Output the (x, y) coordinate of the center of the cell containing the given text.  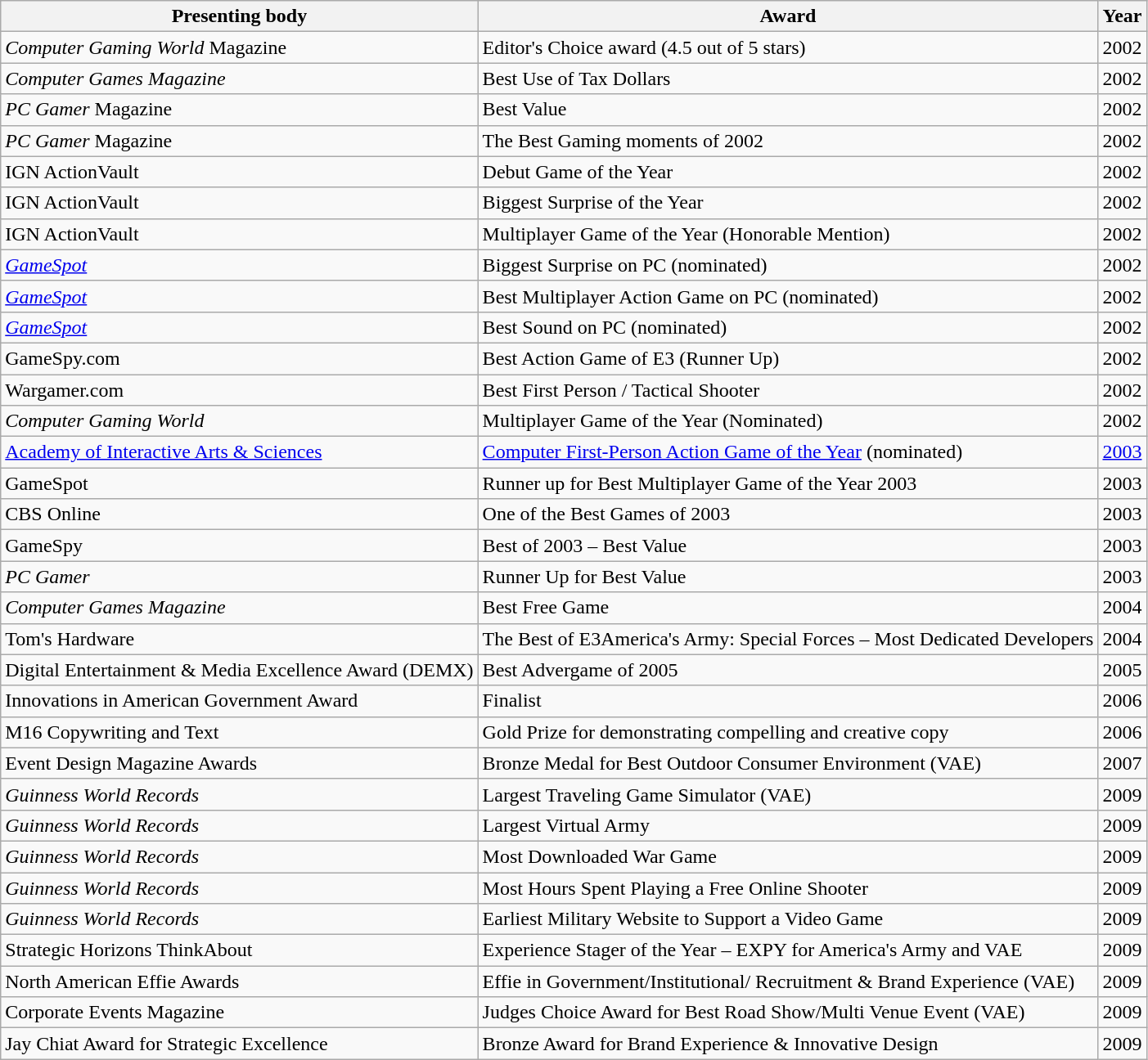
Biggest Surprise of the Year (788, 203)
Best Value (788, 110)
Experience Stager of the Year – EXPY for America's Army and VAE (788, 950)
Presenting body (239, 16)
M16 Copywriting and Text (239, 732)
Gold Prize for demonstrating compelling and creative copy (788, 732)
Largest Traveling Game Simulator (VAE) (788, 794)
Wargamer.com (239, 390)
GameSpy.com (239, 358)
Most Hours Spent Playing a Free Online Shooter (788, 887)
PC Gamer (239, 577)
Editor's Choice award (4.5 out of 5 stars) (788, 47)
Computer First-Person Action Game of the Year (nominated) (788, 452)
GameSpy (239, 546)
Largest Virtual Army (788, 825)
Runner Up for Best Value (788, 577)
The Best Gaming moments of 2002 (788, 141)
Award (788, 16)
North American Effie Awards (239, 981)
Year (1123, 16)
CBS Online (239, 514)
2007 (1123, 763)
Best Advergame of 2005 (788, 670)
Effie in Government/Institutional/ Recruitment & Brand Experience (VAE) (788, 981)
Best Action Game of E3 (Runner Up) (788, 358)
Strategic Horizons ThinkAbout (239, 950)
Finalist (788, 701)
Multiplayer Game of the Year (Nominated) (788, 421)
Digital Entertainment & Media Excellence Award (DEMX) (239, 670)
Tom's Hardware (239, 639)
Best Free Game (788, 608)
Debut Game of the Year (788, 172)
Innovations in American Government Award (239, 701)
Computer Gaming World Magazine (239, 47)
One of the Best Games of 2003 (788, 514)
Runner up for Best Multiplayer Game of the Year 2003 (788, 483)
Best First Person / Tactical Shooter (788, 390)
Best Use of Tax Dollars (788, 79)
Best Sound on PC (nominated) (788, 327)
Jay Chiat Award for Strategic Excellence (239, 1044)
Event Design Magazine Awards (239, 763)
Bronze Award for Brand Experience & Innovative Design (788, 1044)
Best of 2003 – Best Value (788, 546)
Multiplayer Game of the Year (Honorable Mention) (788, 234)
Academy of Interactive Arts & Sciences (239, 452)
Bronze Medal for Best Outdoor Consumer Environment (VAE) (788, 763)
Computer Gaming World (239, 421)
Best Multiplayer Action Game on PC (nominated) (788, 296)
The Best of E3America's Army: Special Forces – Most Dedicated Developers (788, 639)
2005 (1123, 670)
Corporate Events Magazine (239, 1013)
Judges Choice Award for Best Road Show/Multi Venue Event (VAE) (788, 1013)
Earliest Military Website to Support a Video Game (788, 919)
Most Downloaded War Game (788, 856)
Biggest Surprise on PC (nominated) (788, 265)
